Find where the given text appears and provide that cell's center as [x, y] coordinate. 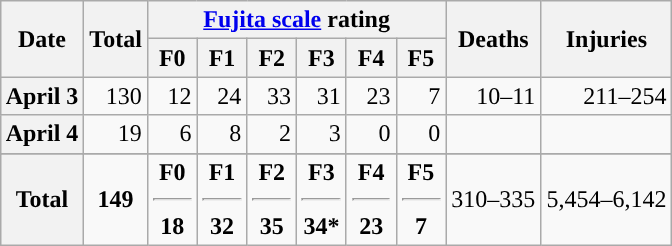
Deaths [494, 39]
24 [222, 96]
Date [42, 39]
F235 [272, 199]
211–254 [606, 96]
F1 [222, 58]
Injuries [606, 39]
F4 [371, 58]
31 [322, 96]
6 [172, 134]
F423 [371, 199]
F132 [222, 199]
130 [116, 96]
April 3 [42, 96]
7 [421, 96]
23 [371, 96]
F3 [322, 58]
310–335 [494, 199]
F0 [172, 58]
8 [222, 134]
19 [116, 134]
3 [322, 134]
F57 [421, 199]
2 [272, 134]
F2 [272, 58]
F5 [421, 58]
Fujita scale rating [296, 20]
5,454–6,142 [606, 199]
149 [116, 199]
33 [272, 96]
10–11 [494, 96]
April 4 [42, 134]
F334* [322, 199]
F018 [172, 199]
12 [172, 96]
